Capture the cell that displays the provided text and extract its (x, y) central coordinate. 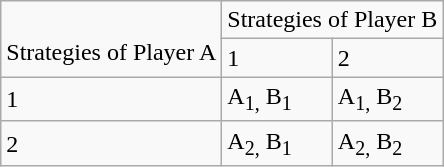
Strategies of Player B (332, 20)
A1, B1 (278, 99)
A2, B2 (388, 143)
Strategies of Player A (112, 39)
A2, B1 (278, 143)
A1, B2 (388, 99)
